Locate the cell with the specified text and output its [X, Y] center coordinate. 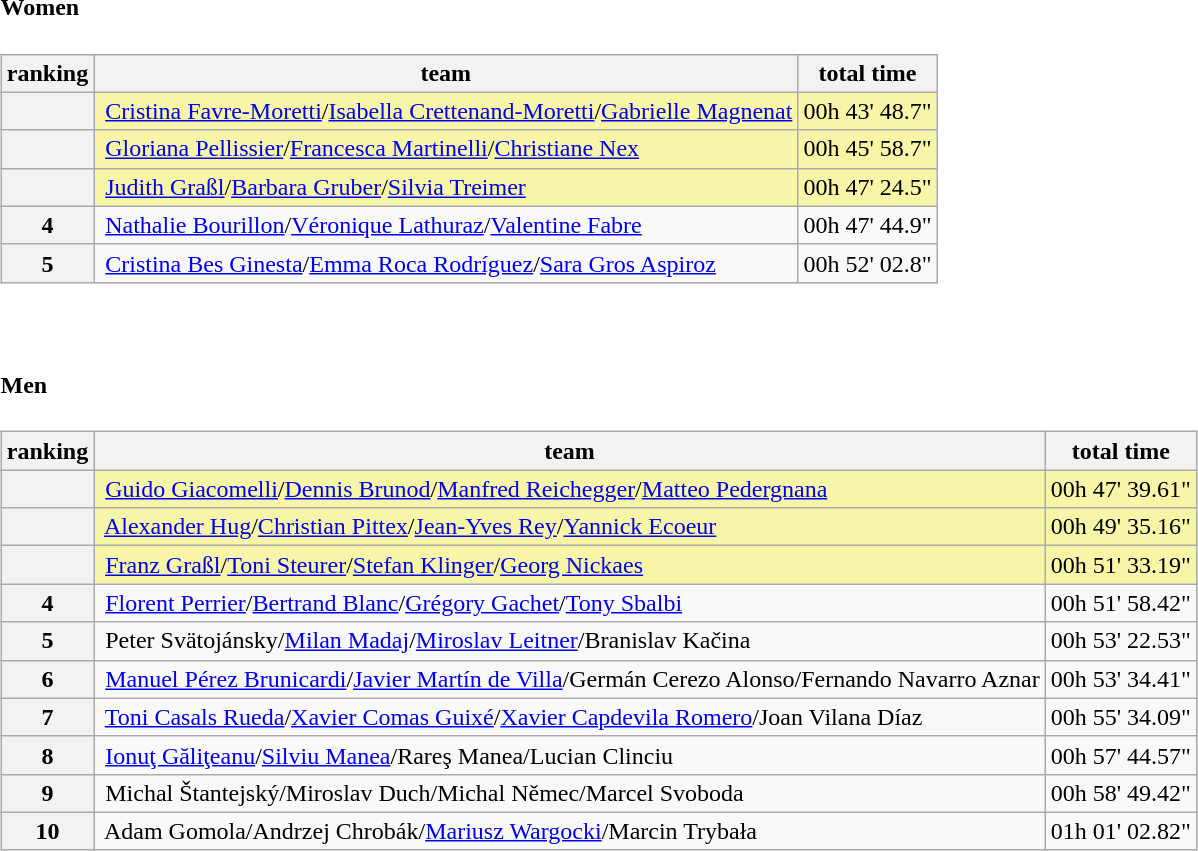
7 [47, 717]
01h 01' 02.82" [1120, 831]
00h 47' 24.5" [868, 187]
Toni Casals Rueda/Xavier Comas Guixé/Xavier Capdevila Romero/Joan Vilana Díaz [570, 717]
00h 52' 02.8" [868, 263]
Ionuţ Găliţeanu/Silviu Manea/Rareş Manea/Lucian Clinciu [570, 755]
00h 49' 35.16" [1120, 527]
00h 58' 49.42" [1120, 793]
6 [47, 679]
00h 47' 44.9" [868, 225]
Alexander Hug/Christian Pittex/Jean-Yves Rey/Yannick Ecoeur [570, 527]
Manuel Pérez Brunicardi/Javier Martín de Villa/Germán Cerezo Alonso/Fernando Navarro Aznar [570, 679]
00h 53' 22.53" [1120, 641]
Michal Štantejský/Miroslav Duch/Michal Němec/Marcel Svoboda [570, 793]
Peter Svätojánsky/Milan Madaj/Miroslav Leitner/Branislav Kačina [570, 641]
Adam Gomola/Andrzej Chrobák/Mariusz Wargocki/Marcin Trybała [570, 831]
00h 57' 44.57" [1120, 755]
Cristina Favre-Moretti/Isabella Crettenand-Moretti/Gabrielle Magnenat [446, 111]
00h 51' 58.42" [1120, 603]
10 [47, 831]
00h 51' 33.19" [1120, 565]
00h 53' 34.41" [1120, 679]
Franz Graßl/Toni Steurer/Stefan Klinger/Georg Nickaes [570, 565]
Florent Perrier/Bertrand Blanc/Grégory Gachet/Tony Sbalbi [570, 603]
9 [47, 793]
Nathalie Bourillon/Véronique Lathuraz/Valentine Fabre [446, 225]
Gloriana Pellissier/Francesca Martinelli/Christiane Nex [446, 149]
Judith Graßl/Barbara Gruber/Silvia Treimer [446, 187]
Cristina Bes Ginesta/Emma Roca Rodríguez/Sara Gros Aspiroz [446, 263]
00h 55' 34.09" [1120, 717]
00h 43' 48.7" [868, 111]
00h 45' 58.7" [868, 149]
Guido Giacomelli/Dennis Brunod/Manfred Reichegger/Matteo Pedergnana [570, 489]
8 [47, 755]
00h 47' 39.61" [1120, 489]
